Capture the cell that displays the provided text and extract its [X, Y] central coordinate. 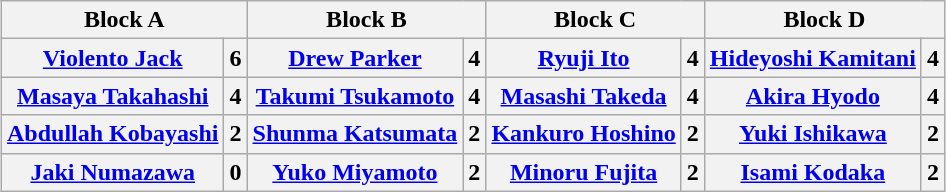
Masashi Takeda [584, 96]
Block D [824, 20]
Yuki Ishikawa [812, 134]
Jaki Numazawa [112, 172]
Akira Hyodo [812, 96]
Isami Kodaka [812, 172]
Violento Jack [112, 58]
Masaya Takahashi [112, 96]
Drew Parker [355, 58]
Hideyoshi Kamitani [812, 58]
Minoru Fujita [584, 172]
Takumi Tsukamoto [355, 96]
Ryuji Ito [584, 58]
0 [236, 172]
Shunma Katsumata [355, 134]
Block B [366, 20]
Block A [124, 20]
Kankuro Hoshino [584, 134]
Abdullah Kobayashi [112, 134]
Yuko Miyamoto [355, 172]
Block C [595, 20]
6 [236, 58]
